Output the (x, y) coordinate of the center of the cell containing the given text.  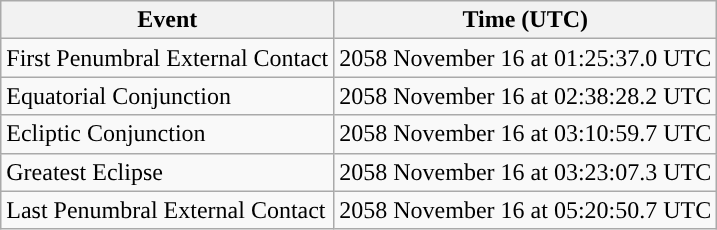
2058 November 16 at 03:23:07.3 UTC (526, 172)
Ecliptic Conjunction (168, 134)
Last Penumbral External Contact (168, 210)
2058 November 16 at 01:25:37.0 UTC (526, 58)
2058 November 16 at 02:38:28.2 UTC (526, 96)
First Penumbral External Contact (168, 58)
Event (168, 20)
Time (UTC) (526, 20)
2058 November 16 at 05:20:50.7 UTC (526, 210)
2058 November 16 at 03:10:59.7 UTC (526, 134)
Equatorial Conjunction (168, 96)
Greatest Eclipse (168, 172)
